Search for the cell housing the specified text and yield its (X, Y) center coordinate. 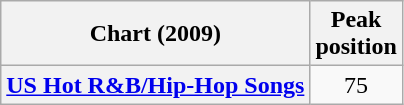
US Hot R&B/Hip-Hop Songs (156, 85)
Peakposition (356, 34)
75 (356, 85)
Chart (2009) (156, 34)
